Return [x, y] of the center of cell containing provided text 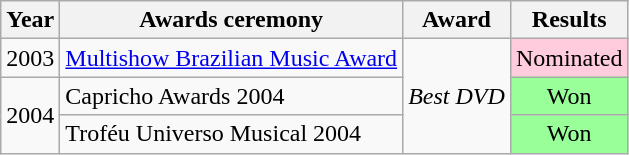
Best DVD [457, 96]
Award [457, 20]
Awards ceremony [232, 20]
Troféu Universo Musical 2004 [232, 134]
Nominated [569, 58]
2003 [30, 58]
2004 [30, 115]
Results [569, 20]
Year [30, 20]
Multishow Brazilian Music Award [232, 58]
Capricho Awards 2004 [232, 96]
